Output the (x, y) coordinate of the center of the cell containing the given text.  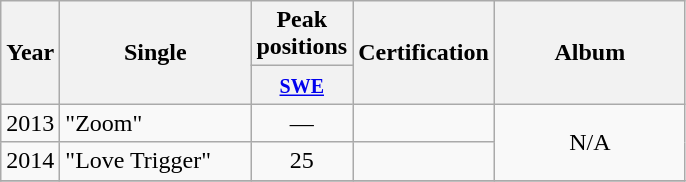
— (302, 123)
Single (156, 52)
Peak positions (302, 34)
2014 (30, 161)
"Love Trigger" (156, 161)
Certification (424, 52)
2013 (30, 123)
25 (302, 161)
SWE (302, 85)
Album (590, 52)
Year (30, 52)
N/A (590, 142)
"Zoom" (156, 123)
